Identify which cell holds the provided text, then report its [X, Y] central coordinate. 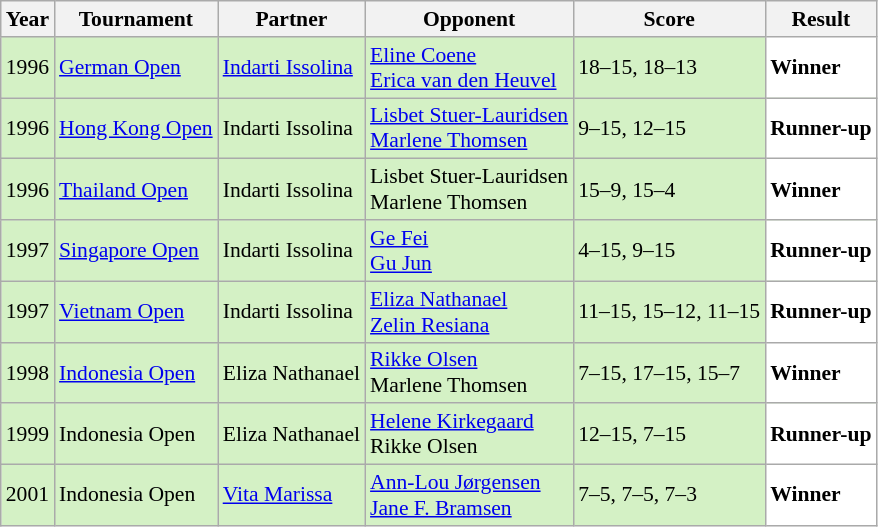
German Open [136, 68]
Year [28, 19]
Result [820, 19]
Vita Marissa [292, 496]
Score [669, 19]
12–15, 7–15 [669, 434]
Eliza Nathanael Zelin Resiana [469, 312]
1999 [28, 434]
9–15, 12–15 [669, 128]
Partner [292, 19]
Hong Kong Open [136, 128]
Ge Fei Gu Jun [469, 250]
15–9, 15–4 [669, 190]
4–15, 9–15 [669, 250]
Tournament [136, 19]
Rikke Olsen Marlene Thomsen [469, 372]
Singapore Open [136, 250]
Opponent [469, 19]
1998 [28, 372]
Thailand Open [136, 190]
Ann-Lou Jørgensen Jane F. Bramsen [469, 496]
7–5, 7–5, 7–3 [669, 496]
Vietnam Open [136, 312]
18–15, 18–13 [669, 68]
11–15, 15–12, 11–15 [669, 312]
2001 [28, 496]
Eline Coene Erica van den Heuvel [469, 68]
Helene Kirkegaard Rikke Olsen [469, 434]
7–15, 17–15, 15–7 [669, 372]
